Find where the given text appears and provide that cell's center as (x, y) coordinate. 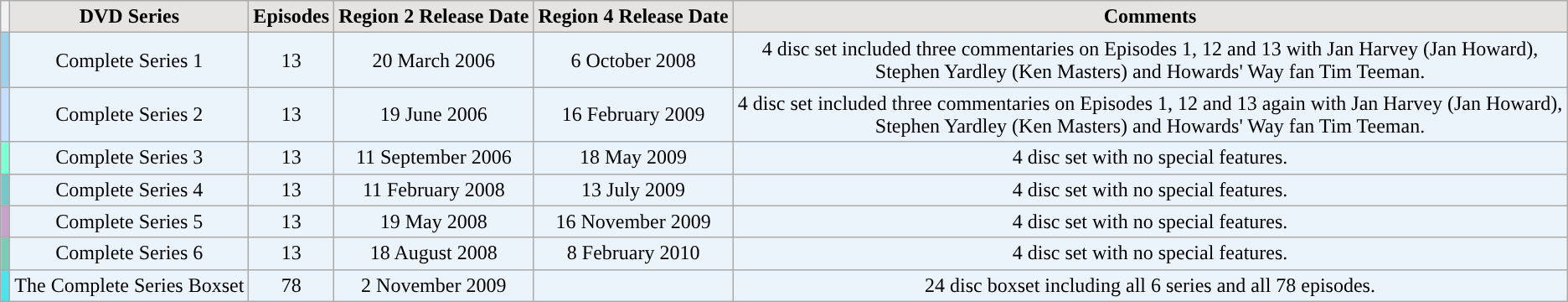
Complete Series 5 (129, 221)
6 October 2008 (633, 60)
78 (291, 285)
Episodes (291, 17)
18 August 2008 (434, 253)
Complete Series 6 (129, 253)
8 February 2010 (633, 253)
18 May 2009 (633, 158)
Region 4 Release Date (633, 17)
19 May 2008 (434, 221)
20 March 2006 (434, 60)
16 February 2009 (633, 114)
11 February 2008 (434, 190)
19 June 2006 (434, 114)
2 November 2009 (434, 285)
Region 2 Release Date (434, 17)
Complete Series 3 (129, 158)
Comments (1149, 17)
Complete Series 2 (129, 114)
Complete Series 1 (129, 60)
The Complete Series Boxset (129, 285)
Complete Series 4 (129, 190)
16 November 2009 (633, 221)
24 disc boxset including all 6 series and all 78 episodes. (1149, 285)
DVD Series (129, 17)
13 July 2009 (633, 190)
11 September 2006 (434, 158)
